Return (X, Y) of the center of cell containing provided text 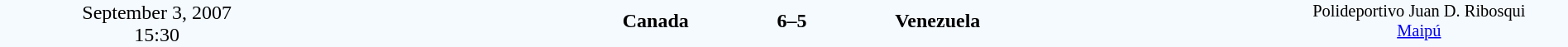
September 3, 200715:30 (157, 23)
6–5 (791, 21)
Polideportivo Juan D. RibosquiMaipú (1419, 23)
Canada (501, 21)
Venezuela (1082, 21)
